For the text-containing cell, return its midpoint in (X, Y) coordinate format. 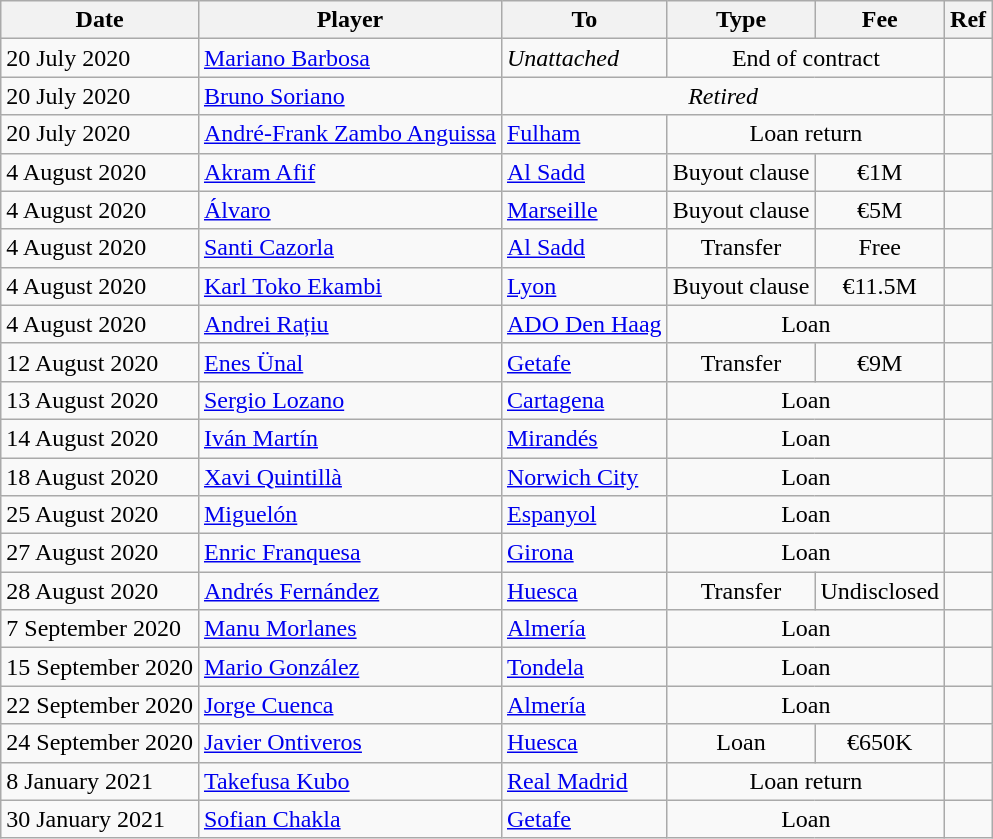
Bruno Soriano (350, 96)
€5M (880, 210)
Player (350, 20)
Real Madrid (584, 781)
Ref (968, 20)
Takefusa Kubo (350, 781)
30 January 2021 (100, 819)
Sofian Chakla (350, 819)
Sergio Lozano (350, 400)
8 January 2021 (100, 781)
25 August 2020 (100, 515)
Retired (722, 96)
14 August 2020 (100, 438)
Manu Morlanes (350, 629)
Type (741, 20)
Xavi Quintillà (350, 477)
Andrei Rațiu (350, 324)
Unattached (584, 58)
André-Frank Zambo Anguissa (350, 134)
Jorge Cuenca (350, 705)
Marseille (584, 210)
13 August 2020 (100, 400)
Mariano Barbosa (350, 58)
Karl Toko Ekambi (350, 286)
Mario González (350, 667)
24 September 2020 (100, 743)
End of contract (806, 58)
27 August 2020 (100, 553)
Cartagena (584, 400)
18 August 2020 (100, 477)
Andrés Fernández (350, 591)
Date (100, 20)
Girona (584, 553)
Santi Cazorla (350, 248)
12 August 2020 (100, 362)
28 August 2020 (100, 591)
Undisclosed (880, 591)
Lyon (584, 286)
€650K (880, 743)
ADO Den Haag (584, 324)
Miguelón (350, 515)
Akram Afif (350, 172)
22 September 2020 (100, 705)
Fee (880, 20)
Mirandés (584, 438)
Fulham (584, 134)
To (584, 20)
15 September 2020 (100, 667)
Iván Martín (350, 438)
Enes Ünal (350, 362)
Norwich City (584, 477)
Javier Ontiveros (350, 743)
€9M (880, 362)
7 September 2020 (100, 629)
Álvaro (350, 210)
Tondela (584, 667)
€11.5M (880, 286)
Espanyol (584, 515)
Free (880, 248)
Enric Franquesa (350, 553)
€1M (880, 172)
